Provide the (x, y) coordinate of the cell's center where the given text is located.  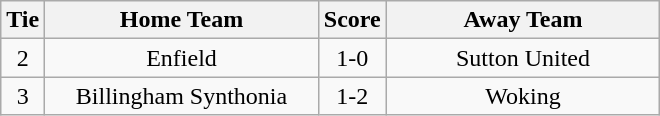
Sutton United (523, 58)
Home Team (182, 20)
1-0 (352, 58)
Enfield (182, 58)
3 (23, 96)
Score (352, 20)
Away Team (523, 20)
Tie (23, 20)
1-2 (352, 96)
2 (23, 58)
Woking (523, 96)
Billingham Synthonia (182, 96)
